Output the [x, y] coordinate of the center of the cell containing the given text.  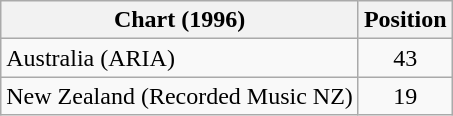
19 [405, 96]
Position [405, 20]
Australia (ARIA) [180, 58]
43 [405, 58]
New Zealand (Recorded Music NZ) [180, 96]
Chart (1996) [180, 20]
